Find where the given text appears and provide that cell's center as (x, y) coordinate. 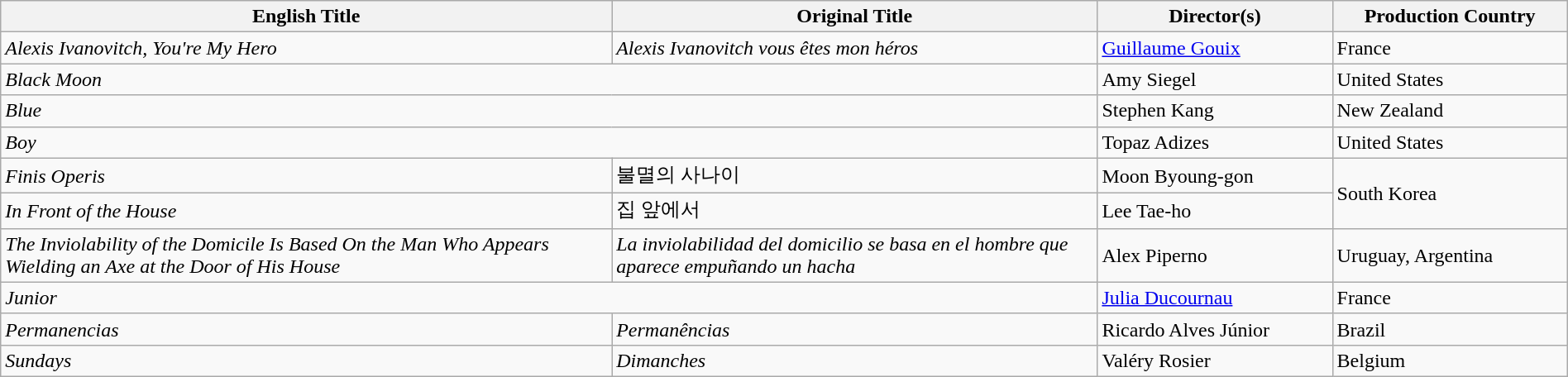
Stephen Kang (1215, 111)
Moon Byoung-gon (1215, 175)
Brazil (1450, 329)
Original Title (855, 17)
Permanências (855, 329)
Ricardo Alves Júnior (1215, 329)
Boy (549, 142)
Alexis Ivanovitch vous êtes mon héros (855, 48)
Belgium (1450, 360)
Uruguay, Argentina (1450, 255)
Permanencias (306, 329)
Director(s) (1215, 17)
Valéry Rosier (1215, 360)
Alex Piperno (1215, 255)
Dimanches (855, 360)
Black Moon (549, 79)
Alexis Ivanovitch, You're My Hero (306, 48)
Finis Operis (306, 175)
The Inviolability of the Domicile Is Based On the Man Who Appears Wielding an Axe at the Door of His House (306, 255)
Lee Tae-ho (1215, 212)
Topaz Adizes (1215, 142)
Amy Siegel (1215, 79)
Junior (549, 298)
Production Country (1450, 17)
La inviolabilidad del domicilio se basa en el hombre que aparece empuñando un hacha (855, 255)
Sundays (306, 360)
불멸의 사나이 (855, 175)
South Korea (1450, 193)
Guillaume Gouix (1215, 48)
집 앞에서 (855, 212)
English Title (306, 17)
Julia Ducournau (1215, 298)
New Zealand (1450, 111)
In Front of the House (306, 212)
Blue (549, 111)
